Pinpoint the cell where the given text exists, returning its [X, Y] midpoint coordinate. 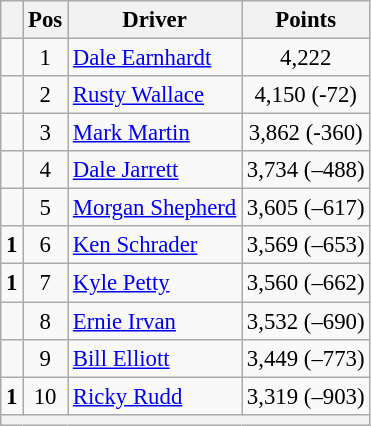
Ernie Irvan [155, 321]
2 [46, 95]
Mark Martin [155, 133]
Ricky Rudd [155, 396]
10 [46, 396]
6 [46, 245]
Morgan Shepherd [155, 208]
Dale Jarrett [155, 170]
4,222 [306, 58]
Ken Schrader [155, 245]
Kyle Petty [155, 283]
3,319 (–903) [306, 396]
3,560 (–662) [306, 283]
7 [46, 283]
4,150 (-72) [306, 95]
Rusty Wallace [155, 95]
3,569 (–653) [306, 245]
3,532 (–690) [306, 321]
Bill Elliott [155, 358]
3 [46, 133]
Dale Earnhardt [155, 58]
3,734 (–488) [306, 170]
Pos [46, 20]
Points [306, 20]
Driver [155, 20]
9 [46, 358]
3,449 (–773) [306, 358]
8 [46, 321]
5 [46, 208]
4 [46, 170]
3,605 (–617) [306, 208]
3,862 (-360) [306, 133]
